Scan for the cell matching the given text and deliver its [X, Y] coordinate at center. 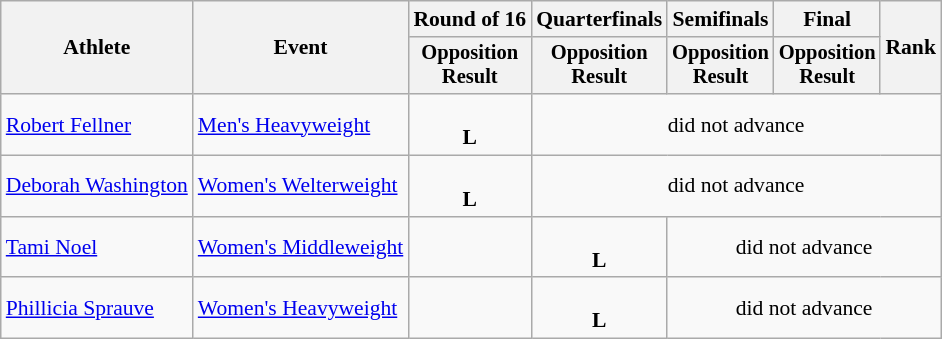
Quarterfinals [599, 19]
Athlete [97, 48]
Tami Noel [97, 248]
Robert Fellner [97, 124]
Round of 16 [470, 19]
Women's Middleweight [301, 248]
Phillicia Sprauve [97, 308]
Women's Heavyweight [301, 308]
Women's Welterweight [301, 186]
Semifinals [720, 19]
Deborah Washington [97, 186]
Men's Heavyweight [301, 124]
Final [828, 19]
Rank [910, 48]
Event [301, 48]
